Extract the [X, Y] coordinate from the center of the cell holding the provided text.  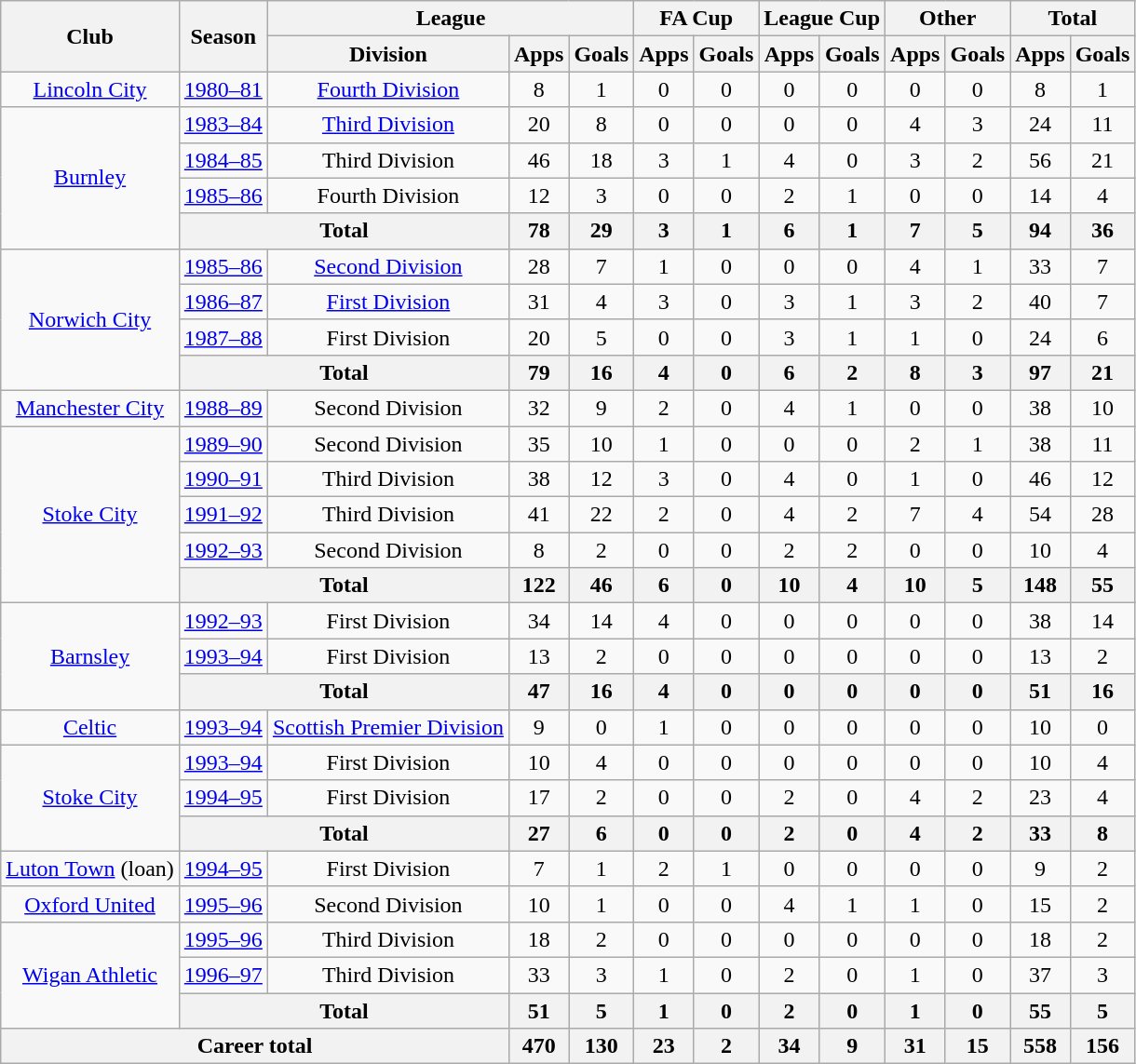
FA Cup [696, 19]
Scottish Premier Division [387, 727]
36 [1102, 231]
37 [1040, 975]
Club [90, 36]
1990–91 [223, 479]
Division [387, 54]
47 [538, 692]
1996–97 [223, 975]
1989–90 [223, 444]
1986–87 [223, 302]
Other [948, 19]
1983–84 [223, 125]
Career total [255, 1046]
56 [1040, 160]
32 [538, 408]
558 [1040, 1046]
Burnley [90, 178]
Celtic [90, 727]
79 [538, 372]
22 [602, 515]
Barnsley [90, 656]
29 [602, 231]
54 [1040, 515]
Lincoln City [90, 89]
1987–88 [223, 337]
Luton Town (loan) [90, 869]
156 [1102, 1046]
Norwich City [90, 319]
148 [1040, 586]
17 [538, 798]
40 [1040, 302]
97 [1040, 372]
1988–89 [223, 408]
1984–85 [223, 160]
Manchester City [90, 408]
122 [538, 586]
94 [1040, 231]
78 [538, 231]
League [451, 19]
Wigan Athletic [90, 975]
470 [538, 1046]
35 [538, 444]
27 [538, 833]
41 [538, 515]
Oxford United [90, 904]
League Cup [822, 19]
1991–92 [223, 515]
1980–81 [223, 89]
Season [223, 36]
130 [602, 1046]
